Return (x, y) of the center of cell containing provided text 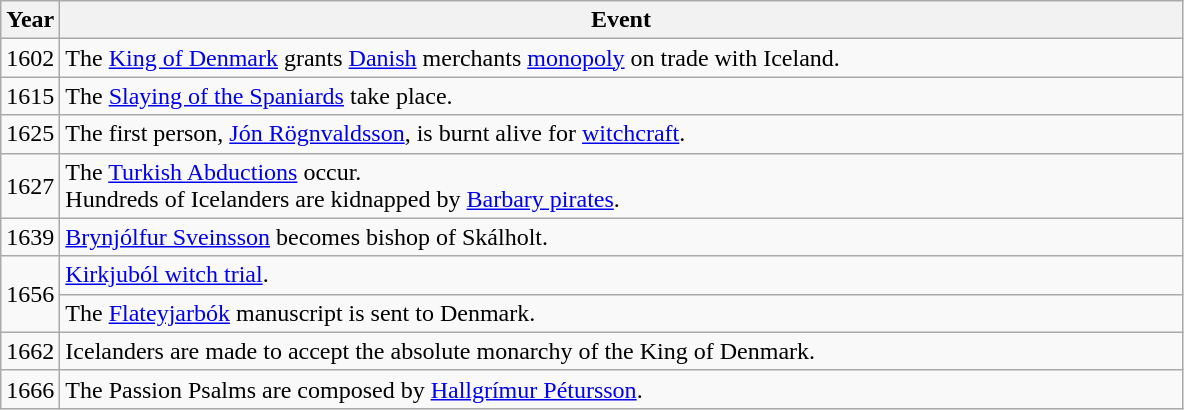
The Passion Psalms are composed by Hallgrímur Pétursson. (621, 389)
1639 (30, 237)
The Slaying of the Spaniards take place. (621, 96)
Event (621, 20)
1602 (30, 58)
The Flateyjarbók manuscript is sent to Denmark. (621, 313)
Kirkjuból witch trial. (621, 275)
1625 (30, 134)
1666 (30, 389)
1615 (30, 96)
The Turkish Abductions occur.Hundreds of Icelanders are kidnapped by Barbary pirates. (621, 186)
1627 (30, 186)
The first person, Jón Rögnvaldsson, is burnt alive for witchcraft. (621, 134)
The King of Denmark grants Danish merchants monopoly on trade with Iceland. (621, 58)
Icelanders are made to accept the absolute monarchy of the King of Denmark. (621, 351)
1656 (30, 294)
Brynjólfur Sveinsson becomes bishop of Skálholt. (621, 237)
Year (30, 20)
1662 (30, 351)
